Determine the [x, y] coordinate at the center of the cell enclosing the given text.  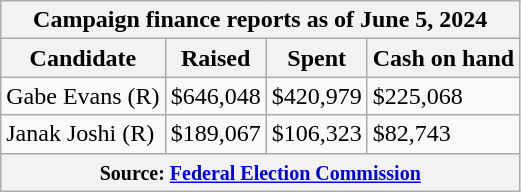
$420,979 [316, 96]
Cash on hand [443, 58]
$82,743 [443, 134]
Spent [316, 58]
$106,323 [316, 134]
Candidate [83, 58]
Raised [216, 58]
$225,068 [443, 96]
Source: Federal Election Commission [260, 172]
Janak Joshi (R) [83, 134]
$189,067 [216, 134]
$646,048 [216, 96]
Campaign finance reports as of June 5, 2024 [260, 20]
Gabe Evans (R) [83, 96]
